From the cell containing the given text, extract its center point as (X, Y) coordinate. 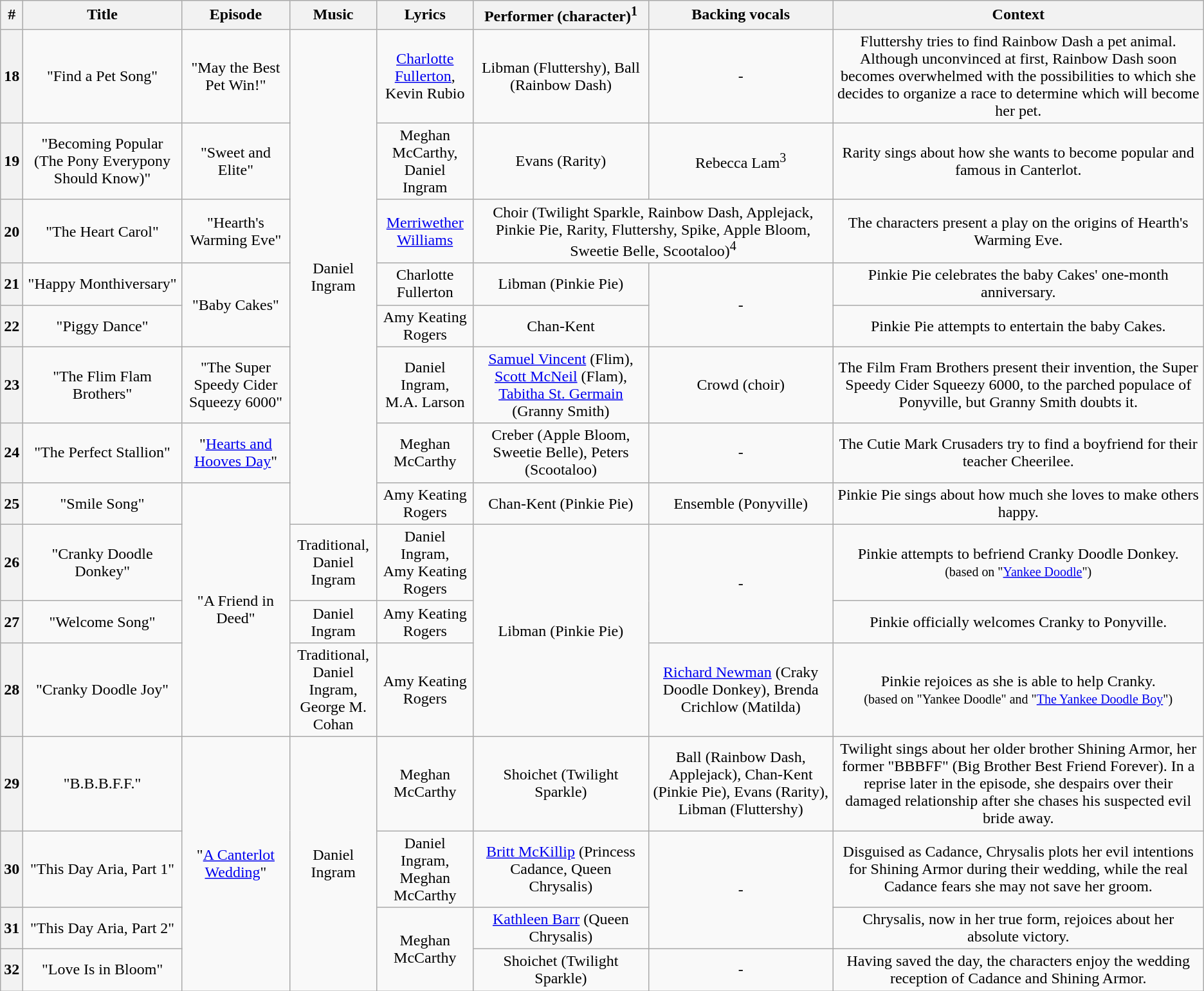
Rarity sings about how she wants to become popular and famous in Canterlot. (1018, 161)
"A Canterlot Wedding" (235, 863)
Episode (235, 15)
"This Day Aria, Part 2" (102, 929)
"Piggy Dance" (102, 325)
Lyrics (425, 15)
23 (12, 385)
26 (12, 562)
"The Flim Flam Brothers" (102, 385)
Pinkie Pie attempts to entertain the baby Cakes. (1018, 325)
Pinkie rejoices as she is able to help Cranky.(based on "Yankee Doodle" and "The Yankee Doodle Boy") (1018, 689)
Title (102, 15)
24 (12, 453)
Traditional,Daniel Ingram,George M. Cohan (333, 689)
Context (1018, 15)
19 (12, 161)
Music (333, 15)
Backing vocals (741, 15)
Daniel Ingram,Amy Keating Rogers (425, 562)
Pinkie Pie celebrates the baby Cakes' one-month anniversary. (1018, 284)
Pinkie Pie sings about how much she loves to make others happy. (1018, 503)
Traditional,Daniel Ingram (333, 562)
Richard Newman (Craky Doodle Donkey), Brenda Crichlow (Matilda) (741, 689)
"Sweet and Elite" (235, 161)
"May the Best Pet Win!" (235, 76)
Chrysalis, now in her true form, rejoices about her absolute victory. (1018, 929)
Libman (Fluttershy), Ball (Rainbow Dash) (561, 76)
"The Heart Carol" (102, 232)
Britt McKillip (Princess Cadance, Queen Chrysalis) (561, 869)
"Cranky Doodle Donkey" (102, 562)
"Cranky Doodle Joy" (102, 689)
"Becoming Popular (The Pony Everypony Should Know)" (102, 161)
22 (12, 325)
"The Super Speedy Cider Squeezy 6000" (235, 385)
"A Friend in Deed" (235, 610)
30 (12, 869)
Having saved the day, the characters enjoy the wedding reception of Cadance and Shining Armor. (1018, 970)
Pinkie officially welcomes Cranky to Ponyville. (1018, 621)
21 (12, 284)
"Happy Monthiversary" (102, 284)
Chan-Kent (561, 325)
32 (12, 970)
Kathleen Barr (Queen Chrysalis) (561, 929)
"Love Is in Bloom" (102, 970)
Meghan McCarthy,Daniel Ingram (425, 161)
Merriwether Williams (425, 232)
29 (12, 783)
Chan-Kent (Pinkie Pie) (561, 503)
Ensemble (Ponyville) (741, 503)
"Smile Song" (102, 503)
Rebecca Lam3 (741, 161)
25 (12, 503)
27 (12, 621)
Ball (Rainbow Dash, Applejack), Chan-Kent (Pinkie Pie), Evans (Rarity), Libman (Fluttershy) (741, 783)
Daniel Ingram,M.A. Larson (425, 385)
Daniel Ingram,Meghan McCarthy (425, 869)
"The Perfect Stallion" (102, 453)
"Hearth's Warming Eve" (235, 232)
20 (12, 232)
"B.B.B.F.F." (102, 783)
28 (12, 689)
"Welcome Song" (102, 621)
31 (12, 929)
Performer (character)1 (561, 15)
Creber (Apple Bloom, Sweetie Belle), Peters (Scootaloo) (561, 453)
Crowd (choir) (741, 385)
Charlotte Fullerton (425, 284)
Charlotte Fullerton,Kevin Rubio (425, 76)
"Baby Cakes" (235, 305)
18 (12, 76)
Choir (Twilight Sparkle, Rainbow Dash, Applejack, Pinkie Pie, Rarity, Fluttershy, Spike, Apple Bloom, Sweetie Belle, Scootaloo)4 (653, 232)
Pinkie attempts to befriend Cranky Doodle Donkey.(based on "Yankee Doodle") (1018, 562)
The characters present a play on the origins of Hearth's Warming Eve. (1018, 232)
Samuel Vincent (Flim), Scott McNeil (Flam), Tabitha St. Germain (Granny Smith) (561, 385)
"Hearts and Hooves Day" (235, 453)
"Find a Pet Song" (102, 76)
The Cutie Mark Crusaders try to find a boyfriend for their teacher Cheerilee. (1018, 453)
Evans (Rarity) (561, 161)
# (12, 15)
"This Day Aria, Part 1" (102, 869)
